Return the (X, Y) coordinate for the center point of the cell that contains the specified text.  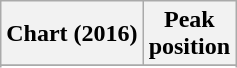
Peak position (189, 34)
Chart (2016) (72, 34)
